For the text-containing cell, return its midpoint in (x, y) coordinate format. 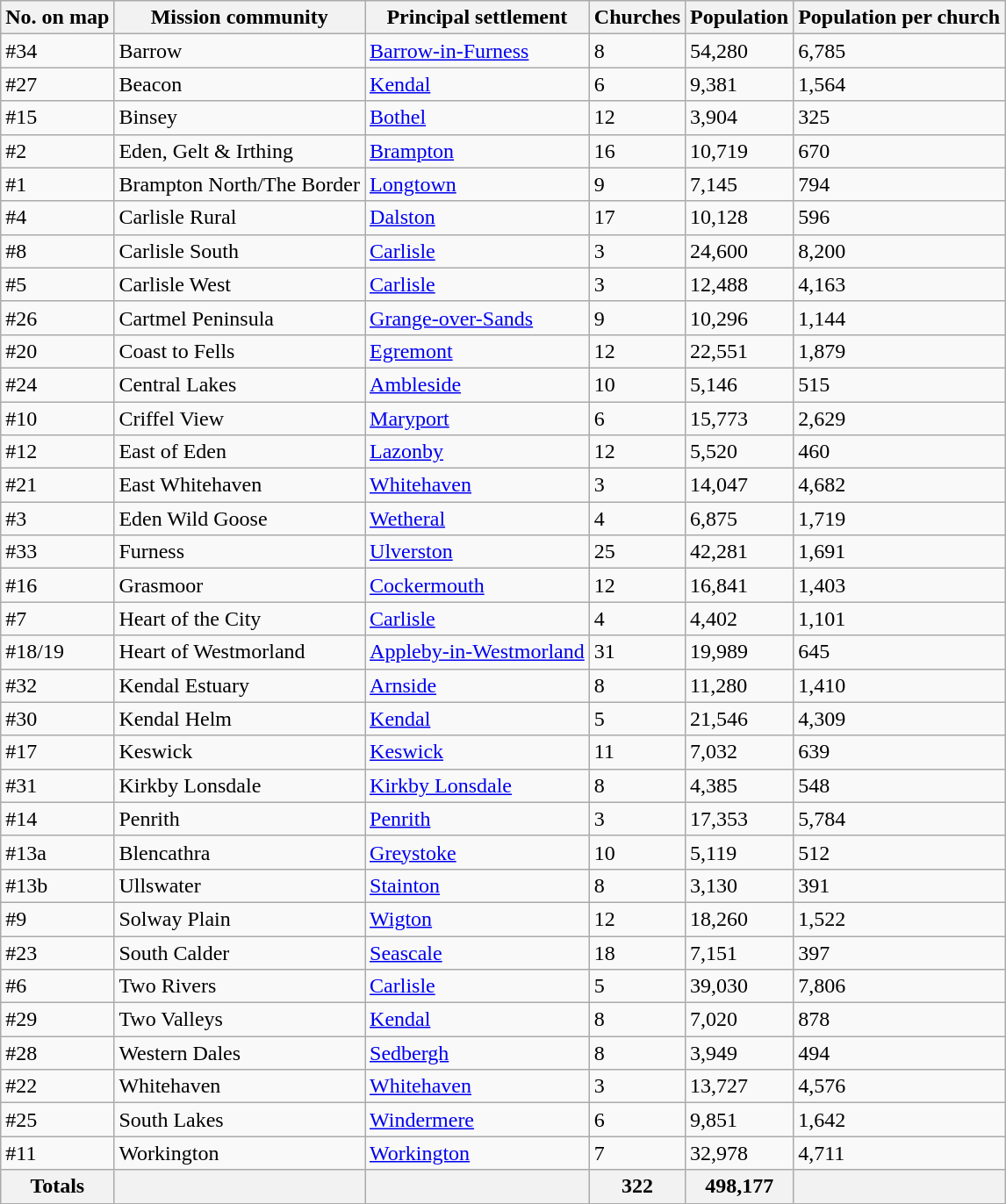
3,130 (739, 885)
39,030 (739, 986)
#1 (58, 184)
17 (637, 218)
Longtown (478, 184)
Beacon (240, 84)
1,410 (899, 685)
Totals (58, 1186)
#34 (58, 51)
1,522 (899, 919)
No. on map (58, 18)
18 (637, 952)
512 (899, 852)
10,296 (739, 318)
Greystoke (478, 852)
7,020 (739, 1020)
391 (899, 885)
#20 (58, 351)
#18/19 (58, 652)
4,309 (899, 719)
5,784 (899, 819)
Kendal Helm (240, 719)
Maryport (478, 419)
24,600 (739, 251)
#4 (58, 218)
Carlisle South (240, 251)
Dalston (478, 218)
#27 (58, 84)
5,119 (739, 852)
Blencathra (240, 852)
South Calder (240, 952)
#21 (58, 485)
498,177 (739, 1186)
#25 (58, 1120)
9,851 (739, 1120)
4,402 (739, 619)
31 (637, 652)
515 (899, 384)
1,691 (899, 552)
#12 (58, 452)
Barrow (240, 51)
#28 (58, 1053)
3,949 (739, 1053)
494 (899, 1053)
Central Lakes (240, 384)
878 (899, 1020)
Cartmel Peninsula (240, 318)
Principal settlement (478, 18)
Brampton (478, 151)
4,385 (739, 785)
Carlisle West (240, 284)
#2 (58, 151)
13,727 (739, 1086)
Population (739, 18)
Ulverston (478, 552)
#9 (58, 919)
#7 (58, 619)
16 (637, 151)
East of Eden (240, 452)
#22 (58, 1086)
7,032 (739, 752)
596 (899, 218)
#11 (58, 1153)
East Whitehaven (240, 485)
#26 (58, 318)
Criffel View (240, 419)
Eden, Gelt & Irthing (240, 151)
2,629 (899, 419)
18,260 (739, 919)
54,280 (739, 51)
#5 (58, 284)
7,806 (899, 986)
Heart of Westmorland (240, 652)
#33 (58, 552)
4,163 (899, 284)
Population per church (899, 18)
Churches (637, 18)
1,879 (899, 351)
14,047 (739, 485)
Barrow-in-Furness (478, 51)
7,145 (739, 184)
11,280 (739, 685)
12,488 (739, 284)
Eden Wild Goose (240, 519)
645 (899, 652)
11 (637, 752)
Kendal Estuary (240, 685)
794 (899, 184)
6,785 (899, 51)
19,989 (739, 652)
Coast to Fells (240, 351)
Arnside (478, 685)
#31 (58, 785)
1,403 (899, 585)
322 (637, 1186)
1,719 (899, 519)
#8 (58, 251)
4,711 (899, 1153)
1,144 (899, 318)
17,353 (739, 819)
10,719 (739, 151)
South Lakes (240, 1120)
15,773 (739, 419)
#3 (58, 519)
Stainton (478, 885)
Two Valleys (240, 1020)
Lazonby (478, 452)
639 (899, 752)
#17 (58, 752)
1,101 (899, 619)
#24 (58, 384)
Egremont (478, 351)
#15 (58, 118)
21,546 (739, 719)
#10 (58, 419)
460 (899, 452)
Western Dales (240, 1053)
22,551 (739, 351)
9,381 (739, 84)
#13a (58, 852)
#23 (58, 952)
Appleby-in-Westmorland (478, 652)
7,151 (739, 952)
Two Rivers (240, 986)
Bothel (478, 118)
Ambleside (478, 384)
Carlisle Rural (240, 218)
#13b (58, 885)
7 (637, 1153)
Binsey (240, 118)
10,128 (739, 218)
Sedbergh (478, 1053)
1,564 (899, 84)
16,841 (739, 585)
Ullswater (240, 885)
5,146 (739, 384)
397 (899, 952)
1,642 (899, 1120)
Grasmoor (240, 585)
25 (637, 552)
670 (899, 151)
Cockermouth (478, 585)
Furness (240, 552)
32,978 (739, 1153)
#29 (58, 1020)
#30 (58, 719)
#32 (58, 685)
3,904 (739, 118)
Solway Plain (240, 919)
Heart of the City (240, 619)
42,281 (739, 552)
Grange-over-Sands (478, 318)
Brampton North/The Border (240, 184)
Seascale (478, 952)
5,520 (739, 452)
#16 (58, 585)
8,200 (899, 251)
Wetheral (478, 519)
6,875 (739, 519)
#14 (58, 819)
Wigton (478, 919)
Mission community (240, 18)
Windermere (478, 1120)
#6 (58, 986)
4,576 (899, 1086)
325 (899, 118)
548 (899, 785)
4,682 (899, 485)
